Search for the cell housing the specified text and yield its [X, Y] center coordinate. 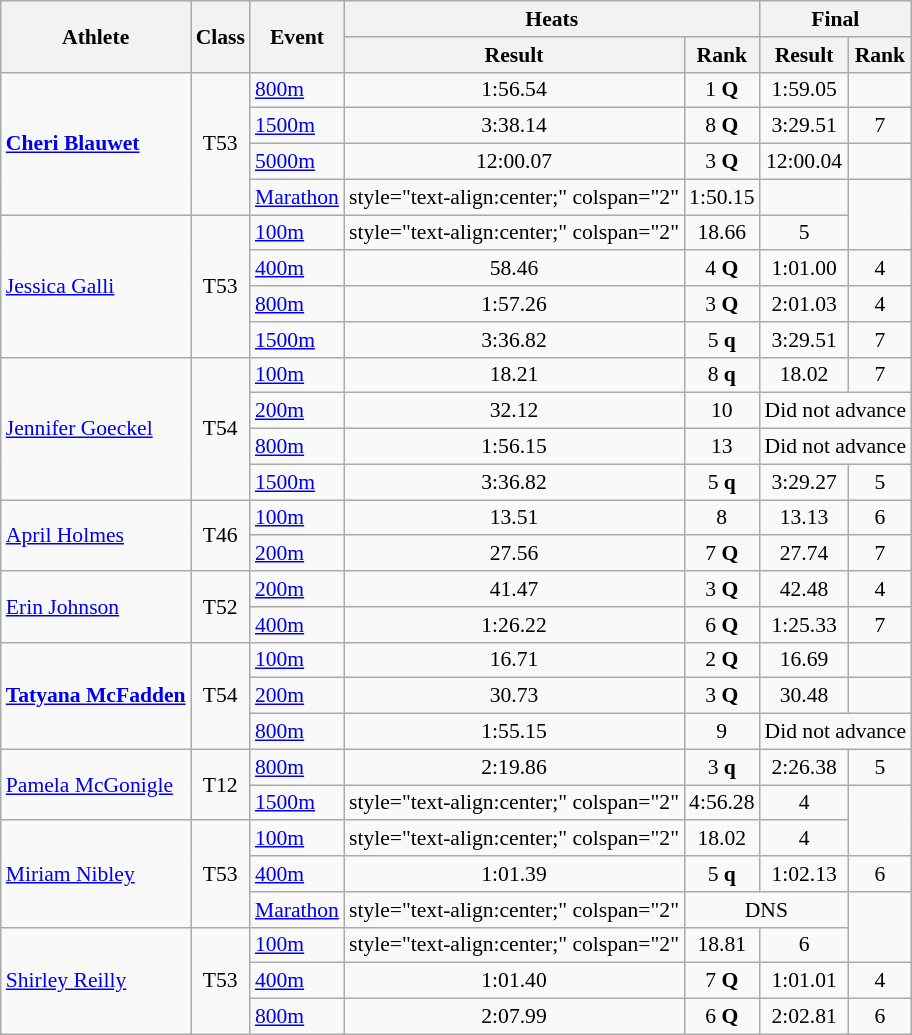
Jessica Galli [96, 286]
Pamela McGonigle [96, 784]
3 q [722, 767]
30.73 [514, 696]
Jennifer Goeckel [96, 428]
18.66 [722, 233]
T12 [220, 784]
2 Q [722, 660]
12:00.07 [514, 162]
Heats [552, 19]
3:29.27 [804, 482]
58.46 [514, 269]
1:26.22 [514, 625]
41.47 [514, 589]
2:26.38 [804, 767]
1:01.40 [514, 981]
4 Q [722, 269]
10 [722, 411]
8 [722, 518]
13.51 [514, 518]
8 q [722, 375]
1:56.54 [514, 90]
Athlete [96, 36]
1:02.13 [804, 874]
T46 [220, 536]
1:01.39 [514, 874]
4:56.28 [722, 803]
Shirley Reilly [96, 980]
42.48 [804, 589]
12:00.04 [804, 162]
1:59.05 [804, 90]
1:25.33 [804, 625]
2:01.03 [804, 304]
Erin Johnson [96, 606]
18.81 [722, 945]
32.12 [514, 411]
1:50.15 [722, 197]
1 Q [722, 90]
Class [220, 36]
2:07.99 [514, 1017]
Event [297, 36]
27.74 [804, 554]
1:01.01 [804, 981]
2:02.81 [804, 1017]
April Holmes [96, 536]
8 Q [722, 126]
16.69 [804, 660]
9 [722, 732]
1:01.00 [804, 269]
27.56 [514, 554]
Miriam Nibley [96, 874]
1:57.26 [514, 304]
1:56.15 [514, 447]
13 [722, 447]
16.71 [514, 660]
30.48 [804, 696]
1:55.15 [514, 732]
13.13 [804, 518]
T52 [220, 606]
3:38.14 [514, 126]
Cheri Blauwet [96, 143]
18.21 [514, 375]
Tatyana McFadden [96, 696]
DNS [766, 910]
2:19.86 [514, 767]
5000m [297, 162]
Final [836, 19]
